Extract the [x, y] coordinate from the center of the cell holding the provided text.  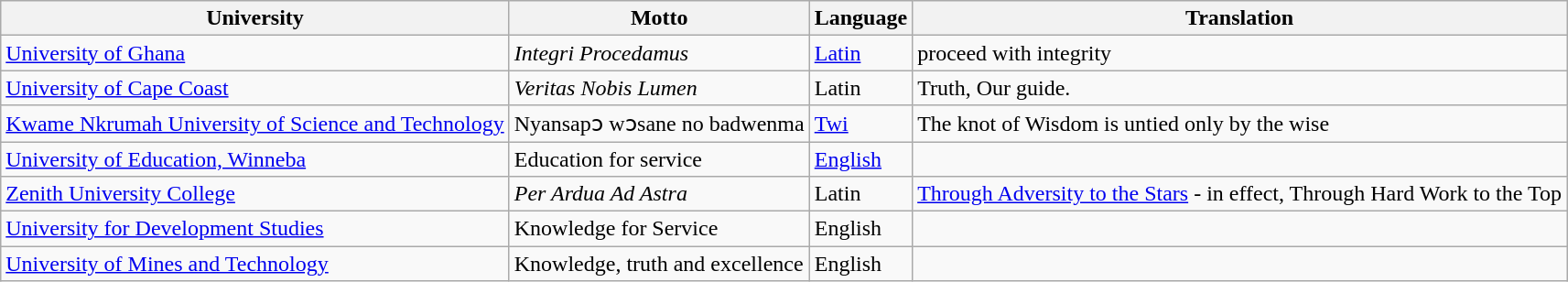
The knot of Wisdom is untied only by the wise [1239, 124]
Veritas Nobis Lumen [659, 88]
University of Cape Coast [254, 88]
Through Adversity to the Stars - in effect, Through Hard Work to the Top [1239, 194]
Integri Procedamus [659, 53]
Translation [1239, 18]
Nyansapɔ wɔsane no badwenma [659, 124]
Truth, Our guide. [1239, 88]
University of Ghana [254, 53]
University of Education, Winneba [254, 158]
Language [860, 18]
Knowledge, truth and excellence [659, 264]
proceed with integrity [1239, 53]
Per Ardua Ad Astra [659, 194]
Twi [860, 124]
Education for service [659, 158]
University [254, 18]
Knowledge for Service [659, 229]
University for Development Studies [254, 229]
Kwame Nkrumah University of Science and Technology [254, 124]
Motto [659, 18]
Zenith University College [254, 194]
University of Mines and Technology [254, 264]
